Provide the [x, y] coordinate of the cell's center where the given text is located.  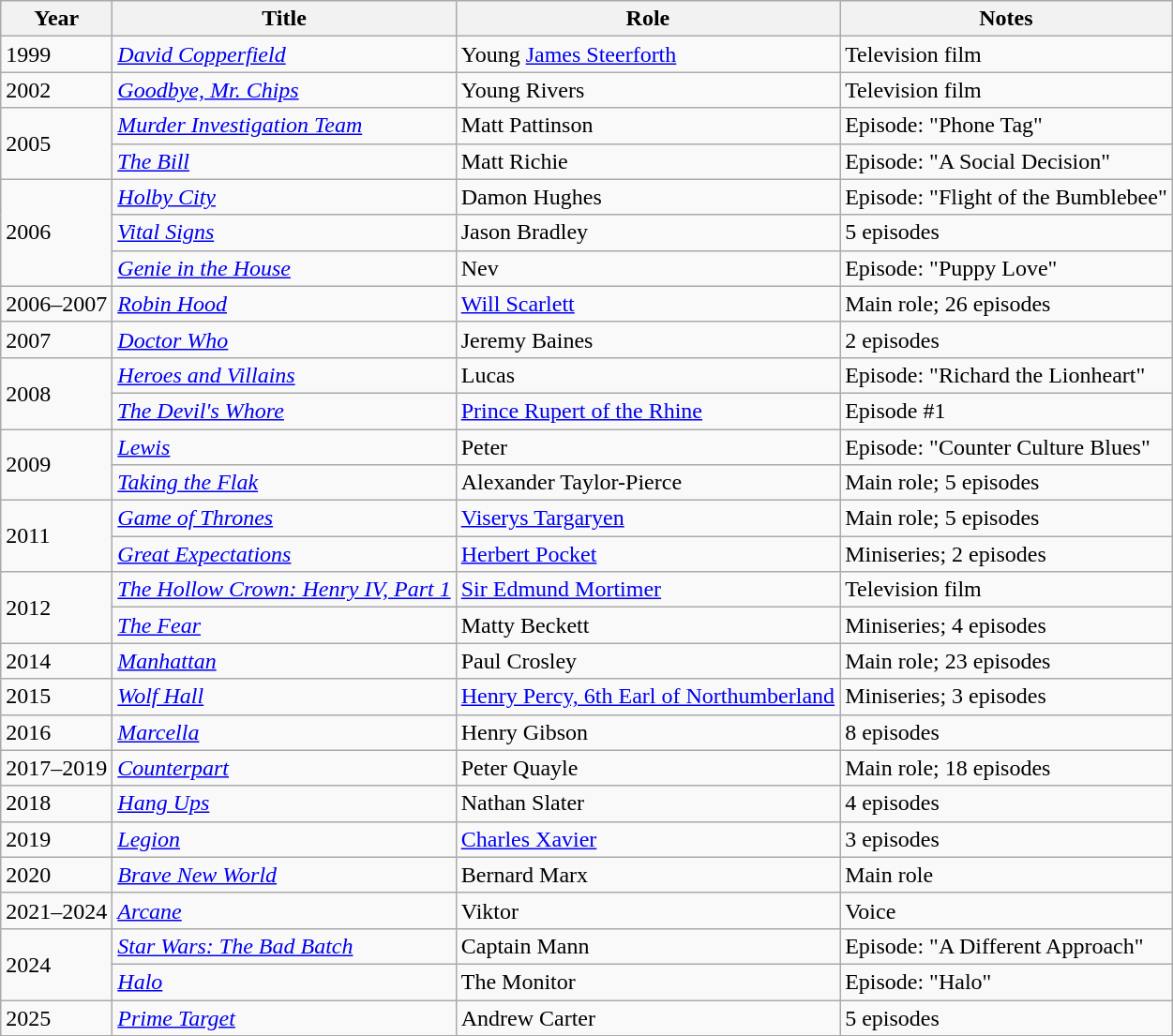
Robin Hood [284, 304]
Damon Hughes [647, 197]
The Bill [284, 161]
Young Rivers [647, 90]
2006 [56, 233]
Genie in the House [284, 268]
Young James Steerforth [647, 54]
2014 [56, 661]
Lucas [647, 375]
Episode: "Counter Culture Blues" [1007, 447]
2008 [56, 393]
Holby City [284, 197]
Heroes and Villains [284, 375]
Goodbye, Mr. Chips [284, 90]
Great Expectations [284, 554]
The Hollow Crown: Henry IV, Part 1 [284, 590]
Will Scarlett [647, 304]
2024 [56, 964]
Miniseries; 2 episodes [1007, 554]
2007 [56, 339]
Main role; 26 episodes [1007, 304]
Legion [284, 839]
4 episodes [1007, 803]
Episode: "A Different Approach" [1007, 946]
1999 [56, 54]
Alexander Taylor-Pierce [647, 483]
Main role; 23 episodes [1007, 661]
Miniseries; 4 episodes [1007, 625]
Role [647, 19]
2025 [56, 1017]
Nathan Slater [647, 803]
8 episodes [1007, 732]
Sir Edmund Mortimer [647, 590]
Charles Xavier [647, 839]
Title [284, 19]
Jason Bradley [647, 233]
Murder Investigation Team [284, 126]
Captain Mann [647, 946]
Episode: "Halo" [1007, 982]
Wolf Hall [284, 697]
2012 [56, 608]
Nev [647, 268]
Prime Target [284, 1017]
Halo [284, 982]
2017–2019 [56, 768]
Main role [1007, 875]
Episode: "Phone Tag" [1007, 126]
Main role; 18 episodes [1007, 768]
Year [56, 19]
Matt Pattinson [647, 126]
Bernard Marx [647, 875]
The Monitor [647, 982]
3 episodes [1007, 839]
Henry Percy, 6th Earl of Northumberland [647, 697]
Peter [647, 447]
2002 [56, 90]
The Devil's Whore [284, 411]
2018 [56, 803]
2011 [56, 536]
Viserys Targaryen [647, 518]
Episode: "Flight of the Bumblebee" [1007, 197]
Episode: "Puppy Love" [1007, 268]
Brave New World [284, 875]
2021–2024 [56, 910]
Arcane [284, 910]
Paul Crosley [647, 661]
Matt Richie [647, 161]
Marcella [284, 732]
Herbert Pocket [647, 554]
2006–2007 [56, 304]
Voice [1007, 910]
2 episodes [1007, 339]
The Fear [284, 625]
2019 [56, 839]
Game of Thrones [284, 518]
2020 [56, 875]
2009 [56, 465]
Episode: "A Social Decision" [1007, 161]
Viktor [647, 910]
Counterpart [284, 768]
2005 [56, 143]
David Copperfield [284, 54]
Hang Ups [284, 803]
Episode: "Richard the Lionheart" [1007, 375]
Taking the Flak [284, 483]
2015 [56, 697]
Matty Beckett [647, 625]
Episode #1 [1007, 411]
Jeremy Baines [647, 339]
Prince Rupert of the Rhine [647, 411]
Star Wars: The Bad Batch [284, 946]
Miniseries; 3 episodes [1007, 697]
Andrew Carter [647, 1017]
Vital Signs [284, 233]
Lewis [284, 447]
Peter Quayle [647, 768]
Doctor Who [284, 339]
2016 [56, 732]
Notes [1007, 19]
Manhattan [284, 661]
Henry Gibson [647, 732]
